Determine the (X, Y) coordinate at the center of the cell enclosing the given text.  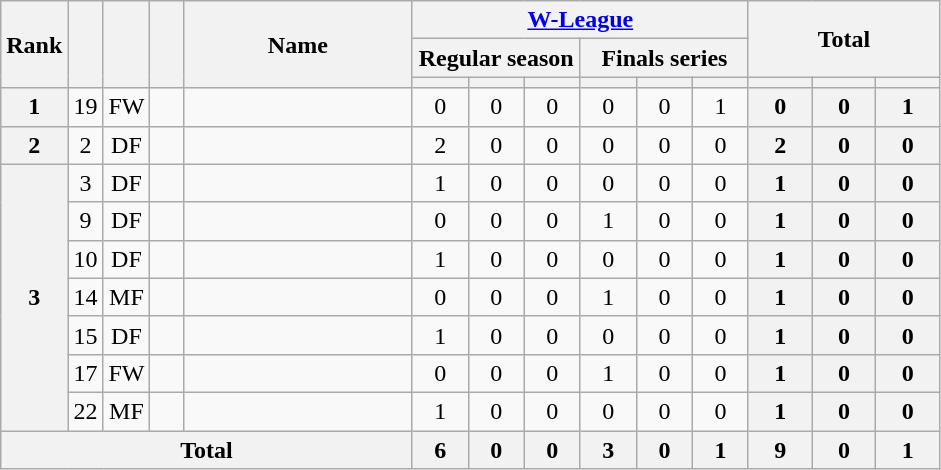
19 (86, 107)
6 (440, 449)
10 (86, 259)
Name (298, 44)
22 (86, 411)
15 (86, 335)
17 (86, 373)
W-League (580, 20)
Regular season (496, 58)
Finals series (664, 58)
14 (86, 297)
Rank (34, 44)
